Return [x, y] of the center of cell containing provided text 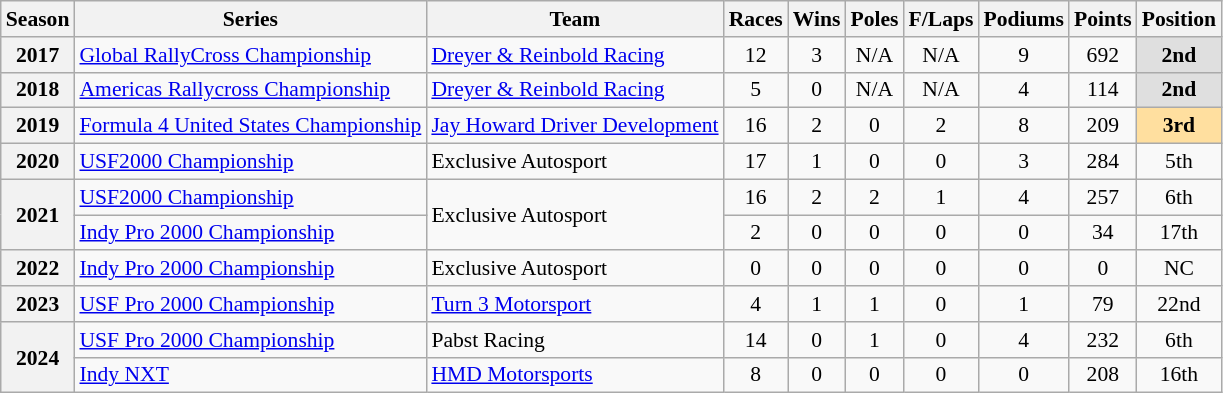
2024 [38, 358]
2022 [38, 269]
114 [1103, 90]
16th [1179, 375]
14 [756, 340]
Season [38, 19]
2018 [38, 90]
284 [1103, 162]
209 [1103, 126]
Indy NXT [250, 375]
Poles [874, 19]
5 [756, 90]
79 [1103, 304]
2019 [38, 126]
Races [756, 19]
Global RallyCross Championship [250, 55]
Jay Howard Driver Development [574, 126]
2020 [38, 162]
34 [1103, 233]
Americas Rallycross Championship [250, 90]
Series [250, 19]
17th [1179, 233]
Formula 4 United States Championship [250, 126]
3rd [1179, 126]
208 [1103, 375]
5th [1179, 162]
692 [1103, 55]
Team [574, 19]
HMD Motorsports [574, 375]
17 [756, 162]
Turn 3 Motorsport [574, 304]
9 [1024, 55]
2023 [38, 304]
232 [1103, 340]
12 [756, 55]
22nd [1179, 304]
2017 [38, 55]
F/Laps [942, 19]
Podiums [1024, 19]
2021 [38, 214]
Points [1103, 19]
257 [1103, 197]
Position [1179, 19]
Wins [817, 19]
NC [1179, 269]
Pabst Racing [574, 340]
